Find where the given text appears and provide that cell's center as (X, Y) coordinate. 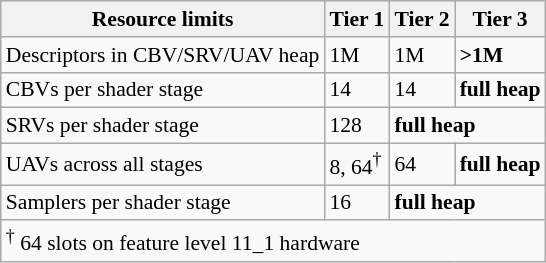
16 (356, 203)
SRVs per shader stage (163, 126)
† 64 slots on feature level 11_1 hardware (274, 242)
Descriptors in CBV/SRV/UAV heap (163, 55)
UAVs across all stages (163, 164)
8, 64† (356, 164)
>1M (500, 55)
128 (356, 126)
64 (422, 164)
Tier 2 (422, 19)
Tier 1 (356, 19)
CBVs per shader stage (163, 90)
Resource limits (163, 19)
Samplers per shader stage (163, 203)
Tier 3 (500, 19)
